Extract the [X, Y] coordinate from the center of the cell holding the provided text.  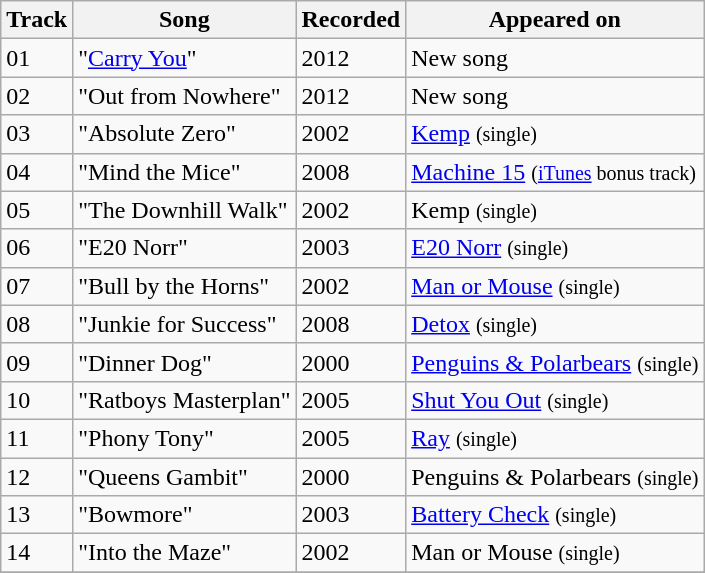
13 [37, 515]
08 [37, 324]
Appeared on [555, 20]
Track [37, 20]
Battery Check (single) [555, 515]
Detox (single) [555, 324]
"Phony Tony" [184, 438]
"Dinner Dog" [184, 362]
Ray (single) [555, 438]
Shut You Out (single) [555, 400]
05 [37, 210]
03 [37, 134]
"The Downhill Walk" [184, 210]
"E20 Norr" [184, 248]
11 [37, 438]
Recorded [351, 20]
01 [37, 58]
07 [37, 286]
"Out from Nowhere" [184, 96]
"Carry You" [184, 58]
Song [184, 20]
"Queens Gambit" [184, 477]
Machine 15 (iTunes bonus track) [555, 172]
06 [37, 248]
14 [37, 553]
12 [37, 477]
E20 Norr (single) [555, 248]
"Ratboys Masterplan" [184, 400]
"Junkie for Success" [184, 324]
10 [37, 400]
"Into the Maze" [184, 553]
"Mind the Mice" [184, 172]
"Bull by the Horns" [184, 286]
04 [37, 172]
"Bowmore" [184, 515]
"Absolute Zero" [184, 134]
09 [37, 362]
02 [37, 96]
